Locate the cell with the specified text and output its (x, y) center coordinate. 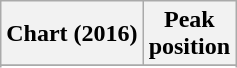
Peak position (189, 34)
Chart (2016) (72, 34)
